Determine the (x, y) coordinate at the center of the cell enclosing the given text.  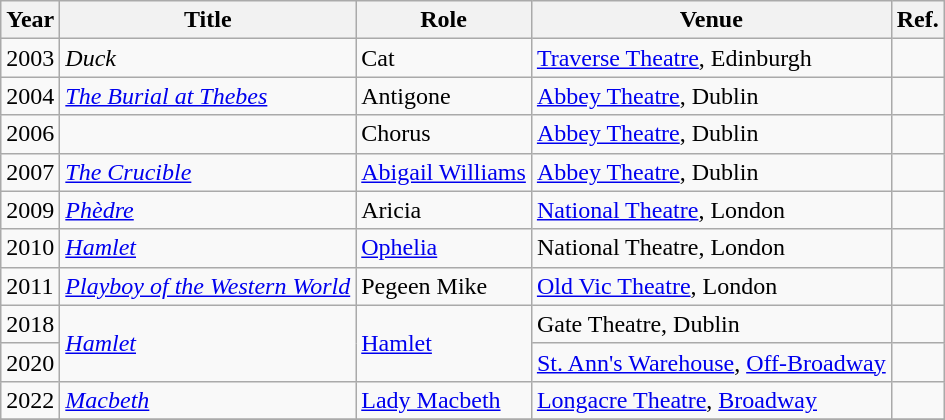
Traverse Theatre, Edinburgh (711, 58)
The Burial at Thebes (208, 96)
Antigone (444, 96)
Cat (444, 58)
Phèdre (208, 210)
Macbeth (208, 400)
2009 (30, 210)
Chorus (444, 134)
Venue (711, 20)
Gate Theatre, Dublin (711, 324)
2022 (30, 400)
2011 (30, 286)
2003 (30, 58)
2010 (30, 248)
Ref. (918, 20)
Ophelia (444, 248)
Playboy of the Western World (208, 286)
2006 (30, 134)
2020 (30, 362)
Abigail Williams (444, 172)
Longacre Theatre, Broadway (711, 400)
Year (30, 20)
2004 (30, 96)
2018 (30, 324)
Pegeen Mike (444, 286)
Duck (208, 58)
The Crucible (208, 172)
Old Vic Theatre, London (711, 286)
Title (208, 20)
2007 (30, 172)
Lady Macbeth (444, 400)
Aricia (444, 210)
Role (444, 20)
St. Ann's Warehouse, Off-Broadway (711, 362)
